Provide the [x, y] coordinate of the cell's center where the given text is located.  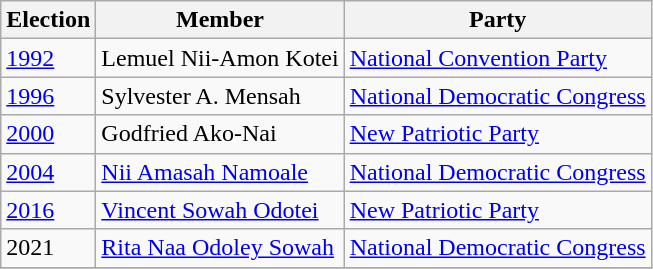
2004 [48, 172]
Election [48, 20]
Party [498, 20]
Rita Naa Odoley Sowah [220, 248]
1992 [48, 58]
Sylvester A. Mensah [220, 96]
National Convention Party [498, 58]
Lemuel Nii-Amon Kotei [220, 58]
Godfried Ako-Nai [220, 134]
2000 [48, 134]
Member [220, 20]
2021 [48, 248]
Nii Amasah Namoale [220, 172]
1996 [48, 96]
2016 [48, 210]
Vincent Sowah Odotei [220, 210]
